Locate the cell with the specified text and output its [x, y] center coordinate. 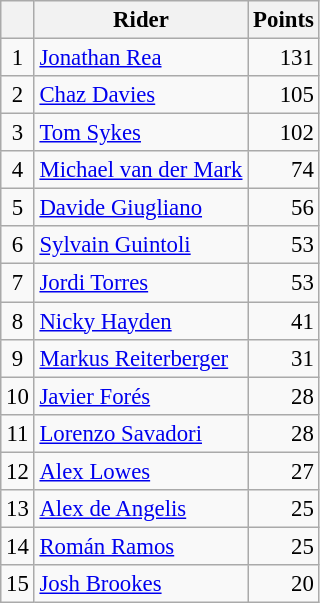
11 [18, 433]
Davide Giugliano [141, 208]
Points [284, 20]
Michael van der Mark [141, 170]
5 [18, 208]
1 [18, 58]
Rider [141, 20]
Tom Sykes [141, 133]
56 [284, 208]
105 [284, 95]
13 [18, 509]
131 [284, 58]
Josh Brookes [141, 584]
41 [284, 321]
Román Ramos [141, 546]
4 [18, 170]
Alex Lowes [141, 471]
14 [18, 546]
Lorenzo Savadori [141, 433]
3 [18, 133]
Sylvain Guintoli [141, 245]
74 [284, 170]
27 [284, 471]
Javier Forés [141, 396]
7 [18, 283]
Markus Reiterberger [141, 358]
Nicky Hayden [141, 321]
15 [18, 584]
Alex de Angelis [141, 509]
9 [18, 358]
6 [18, 245]
Jordi Torres [141, 283]
20 [284, 584]
102 [284, 133]
Jonathan Rea [141, 58]
2 [18, 95]
10 [18, 396]
8 [18, 321]
Chaz Davies [141, 95]
31 [284, 358]
12 [18, 471]
